Find where the given text appears and provide that cell's center as (X, Y) coordinate. 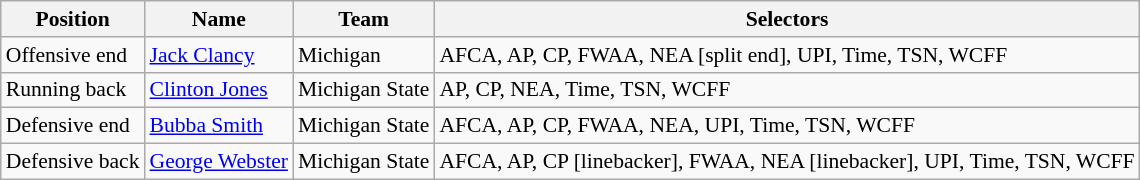
Name (219, 19)
Defensive end (73, 126)
Running back (73, 90)
Jack Clancy (219, 55)
Offensive end (73, 55)
AFCA, AP, CP, FWAA, NEA, UPI, Time, TSN, WCFF (786, 126)
Clinton Jones (219, 90)
AFCA, AP, CP [linebacker], FWAA, NEA [linebacker], UPI, Time, TSN, WCFF (786, 162)
Michigan (364, 55)
Bubba Smith (219, 126)
Position (73, 19)
Defensive back (73, 162)
George Webster (219, 162)
AFCA, AP, CP, FWAA, NEA [split end], UPI, Time, TSN, WCFF (786, 55)
Team (364, 19)
AP, CP, NEA, Time, TSN, WCFF (786, 90)
Selectors (786, 19)
